Determine the (X, Y) coordinate at the center of the cell enclosing the given text.  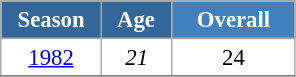
Age (136, 20)
1982 (52, 58)
24 (234, 58)
Overall (234, 20)
Season (52, 20)
21 (136, 58)
